Scan for the cell matching the given text and deliver its [x, y] coordinate at center. 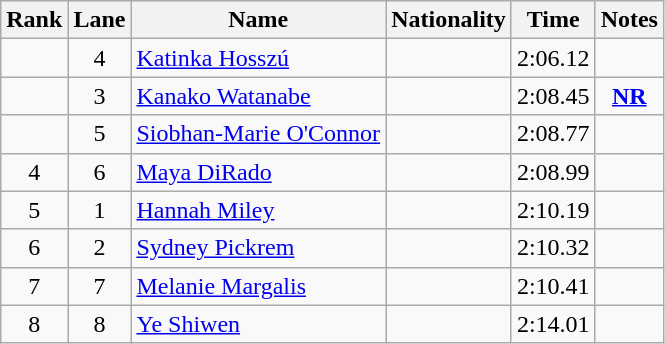
NR [629, 96]
2:08.77 [553, 134]
Notes [629, 20]
2:10.32 [553, 248]
2:14.01 [553, 324]
Siobhan-Marie O'Connor [258, 134]
2:10.19 [553, 210]
Ye Shiwen [258, 324]
Lane [100, 20]
3 [100, 96]
Name [258, 20]
2:06.12 [553, 58]
Katinka Hosszú [258, 58]
2:10.41 [553, 286]
Melanie Margalis [258, 286]
Rank [34, 20]
2:08.99 [553, 172]
Maya DiRado [258, 172]
Nationality [449, 20]
2:08.45 [553, 96]
Time [553, 20]
2 [100, 248]
Kanako Watanabe [258, 96]
1 [100, 210]
Sydney Pickrem [258, 248]
Hannah Miley [258, 210]
